From the cell containing the given text, extract its center point as (X, Y) coordinate. 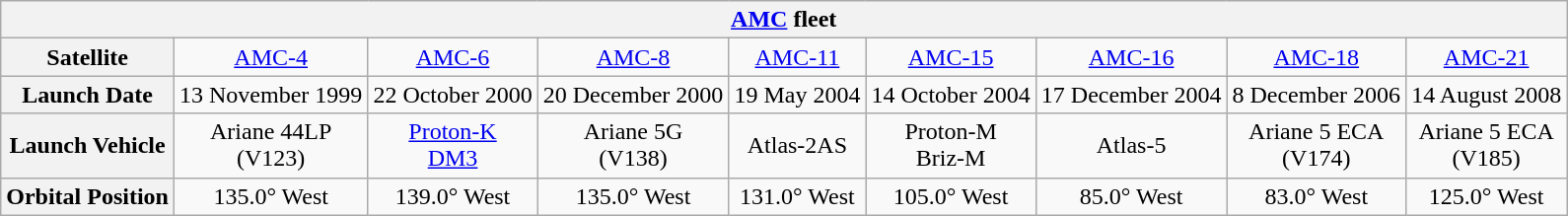
AMC-6 (453, 57)
19 May 2004 (797, 95)
Satellite (88, 57)
Proton-KDM3 (453, 146)
8 December 2006 (1317, 95)
AMC-18 (1317, 57)
Launch Vehicle (88, 146)
139.0° West (453, 196)
Ariane 5G(V138) (633, 146)
20 December 2000 (633, 95)
Proton-MBriz-M (951, 146)
Atlas-2AS (797, 146)
14 October 2004 (951, 95)
22 October 2000 (453, 95)
AMC-15 (951, 57)
AMC fleet (784, 20)
AMC-11 (797, 57)
83.0° West (1317, 196)
AMC-21 (1487, 57)
131.0° West (797, 196)
Ariane 5 ECA(V185) (1487, 146)
13 November 1999 (270, 95)
AMC-16 (1131, 57)
Atlas-5 (1131, 146)
17 December 2004 (1131, 95)
14 August 2008 (1487, 95)
Ariane 44LP(V123) (270, 146)
85.0° West (1131, 196)
125.0° West (1487, 196)
105.0° West (951, 196)
AMC-8 (633, 57)
AMC-4 (270, 57)
Orbital Position (88, 196)
Launch Date (88, 95)
Ariane 5 ECA(V174) (1317, 146)
